From the cell containing the given text, extract its center point as (X, Y) coordinate. 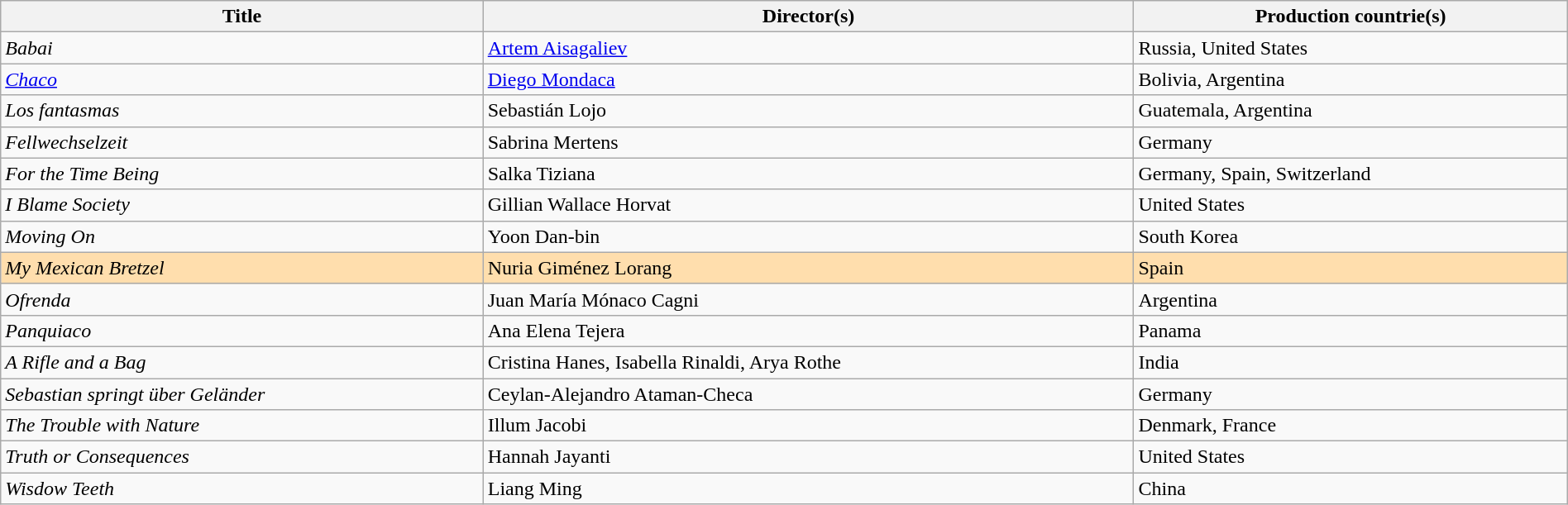
Production countrie(s) (1350, 17)
China (1350, 488)
South Korea (1350, 236)
Russia, United States (1350, 48)
My Mexican Bretzel (241, 268)
India (1350, 362)
Sebastian springt über Geländer (241, 394)
Germany, Spain, Switzerland (1350, 174)
Truth or Consequences (241, 457)
Fellwechselzeit (241, 142)
Chaco (241, 79)
Ceylan-Alejandro Ataman-Checa (809, 394)
Los fantasmas (241, 111)
For the Time Being (241, 174)
Illum Jacobi (809, 426)
I Blame Society (241, 205)
Diego Mondaca (809, 79)
Nuria Giménez Lorang (809, 268)
Argentina (1350, 299)
Salka Tiziana (809, 174)
Spain (1350, 268)
Yoon Dan-bin (809, 236)
A Rifle and a Bag (241, 362)
The Trouble with Nature (241, 426)
Guatemala, Argentina (1350, 111)
Babai (241, 48)
Ofrenda (241, 299)
Liang Ming (809, 488)
Wisdow Teeth (241, 488)
Panama (1350, 331)
Cristina Hanes, Isabella Rinaldi, Arya Rothe (809, 362)
Hannah Jayanti (809, 457)
Juan María Mónaco Cagni (809, 299)
Bolivia, Argentina (1350, 79)
Director(s) (809, 17)
Title (241, 17)
Ana Elena Tejera (809, 331)
Denmark, France (1350, 426)
Gillian Wallace Horvat (809, 205)
Sabrina Mertens (809, 142)
Moving On (241, 236)
Panquiaco (241, 331)
Artem Aisagaliev (809, 48)
Sebastián Lojo (809, 111)
